Output the (x, y) coordinate of the center of the cell containing the given text.  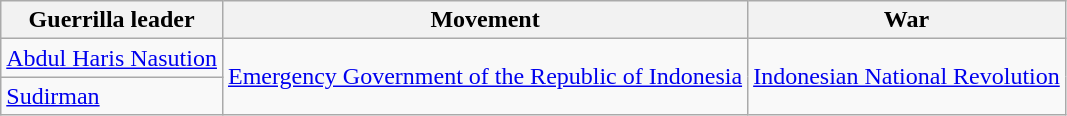
Indonesian National Revolution (907, 77)
Guerrilla leader (112, 20)
Emergency Government of the Republic of Indonesia (484, 77)
Sudirman (112, 96)
Movement (484, 20)
War (907, 20)
Abdul Haris Nasution (112, 58)
